Pinpoint the cell where the given text exists, returning its [X, Y] midpoint coordinate. 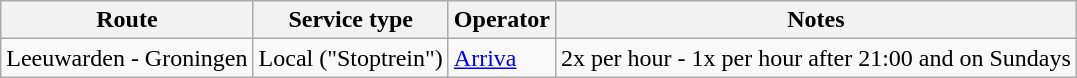
Route [127, 20]
Service type [350, 20]
2x per hour - 1x per hour after 21:00 and on Sundays [816, 58]
Leeuwarden - Groningen [127, 58]
Local ("Stoptrein") [350, 58]
Notes [816, 20]
Arriva [502, 58]
Operator [502, 20]
